Identify which cell holds the provided text, then report its [x, y] central coordinate. 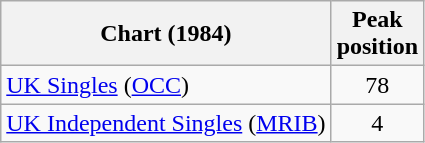
UK Independent Singles (MRIB) [166, 123]
UK Singles (OCC) [166, 85]
Peakposition [377, 34]
Chart (1984) [166, 34]
4 [377, 123]
78 [377, 85]
